Extract the [x, y] coordinate from the center of the cell holding the provided text.  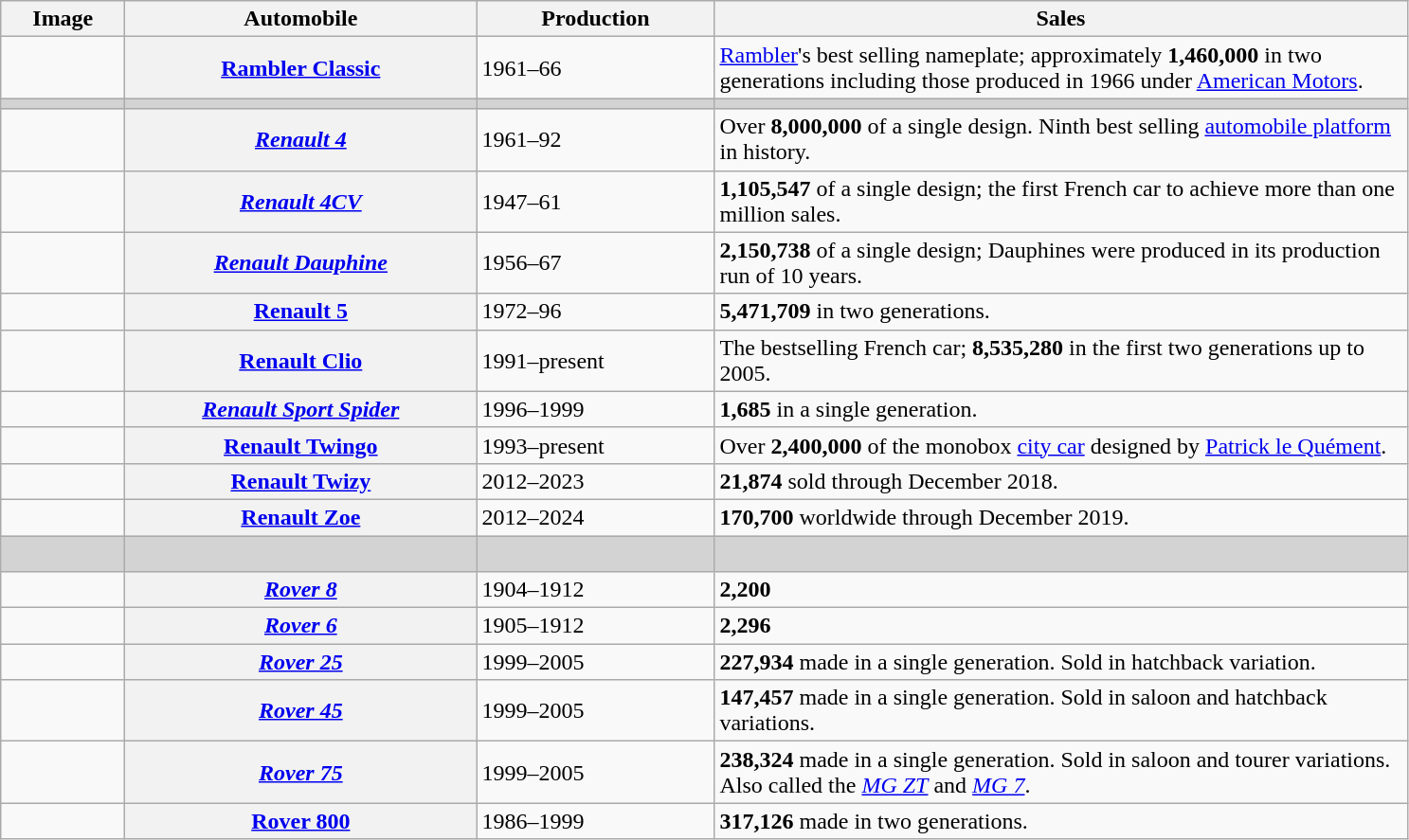
Rover 8 [301, 590]
1986–1999 [595, 821]
Rover 6 [301, 626]
5,471,709 in two generations. [1061, 312]
317,126 made in two generations. [1061, 821]
Renault Twizy [301, 481]
Rover 75 [301, 773]
Automobile [301, 19]
1993–present [595, 445]
227,934 made in a single generation. Sold in hatchback variation. [1061, 662]
1905–1912 [595, 626]
Renault 5 [301, 312]
Rambler's best selling nameplate; approximately 1,460,000 in two generations including those produced in 1966 under American Motors. [1061, 68]
1904–1912 [595, 590]
21,874 sold through December 2018. [1061, 481]
1991–present [595, 360]
Rambler Classic [301, 68]
The bestselling French car; 8,535,280 in the first two generations up to 2005. [1061, 360]
Sales [1061, 19]
238,324 made in a single generation. Sold in saloon and tourer variations. Also called the MG ZT and MG 7. [1061, 773]
Image [63, 19]
2,200 [1061, 590]
1996–1999 [595, 409]
Over 8,000,000 of a single design. Ninth best selling automobile platform in history. [1061, 140]
1961–66 [595, 68]
Renault Clio [301, 360]
Rover 45 [301, 710]
Rover 25 [301, 662]
Renault Zoe [301, 517]
1956–67 [595, 263]
Over 2,400,000 of the monobox city car designed by Patrick le Quément. [1061, 445]
Renault 4CV [301, 201]
170,700 worldwide through December 2019. [1061, 517]
Rover 800 [301, 821]
2,296 [1061, 626]
Renault Sport Spider [301, 409]
2,150,738 of a single design; Dauphines were produced in its production run of 10 years. [1061, 263]
147,457 made in a single generation. Sold in saloon and hatchback variations. [1061, 710]
1961–92 [595, 140]
2012–2024 [595, 517]
1947–61 [595, 201]
Renault 4 [301, 140]
1972–96 [595, 312]
Production [595, 19]
1,685 in a single generation. [1061, 409]
Renault Dauphine [301, 263]
Renault Twingo [301, 445]
1,105,547 of a single design; the first French car to achieve more than one million sales. [1061, 201]
2012–2023 [595, 481]
